Scan for the cell matching the given text and deliver its (X, Y) coordinate at center. 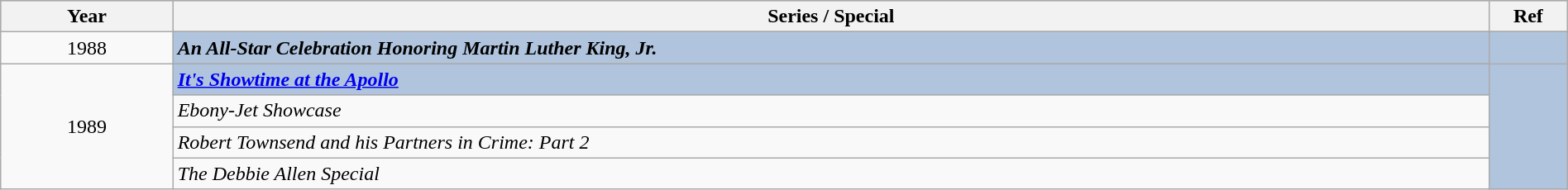
Ebony-Jet Showcase (830, 111)
Series / Special (830, 17)
1988 (87, 48)
It's Showtime at the Apollo (830, 79)
Robert Townsend and his Partners in Crime: Part 2 (830, 142)
The Debbie Allen Special (830, 173)
Year (87, 17)
1989 (87, 126)
Ref (1528, 17)
An All-Star Celebration Honoring Martin Luther King, Jr. (830, 48)
